Pinpoint the cell where the given text exists, returning its (x, y) midpoint coordinate. 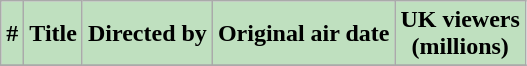
Title (54, 34)
Original air date (304, 34)
UK viewers(millions) (460, 34)
Directed by (147, 34)
# (12, 34)
